Return the (X, Y) coordinate for the center point of the cell that contains the specified text.  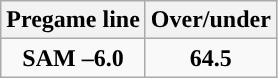
SAM –6.0 (74, 58)
Pregame line (74, 20)
64.5 (210, 58)
Over/under (210, 20)
